For the text-containing cell, return its midpoint in (X, Y) coordinate format. 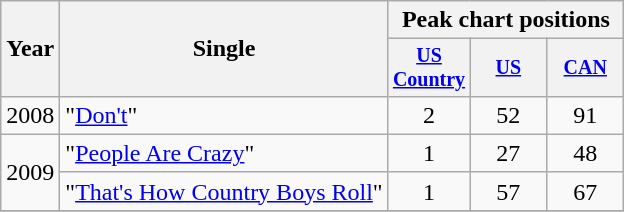
2 (429, 115)
2008 (30, 115)
2009 (30, 172)
57 (508, 191)
Single (224, 49)
91 (586, 115)
CAN (586, 68)
Peak chart positions (506, 20)
"Don't" (224, 115)
67 (586, 191)
52 (508, 115)
"That's How Country Boys Roll" (224, 191)
US Country (429, 68)
US (508, 68)
"People Are Crazy" (224, 153)
27 (508, 153)
48 (586, 153)
Year (30, 49)
